Extract the [X, Y] coordinate from the center of the cell holding the provided text.  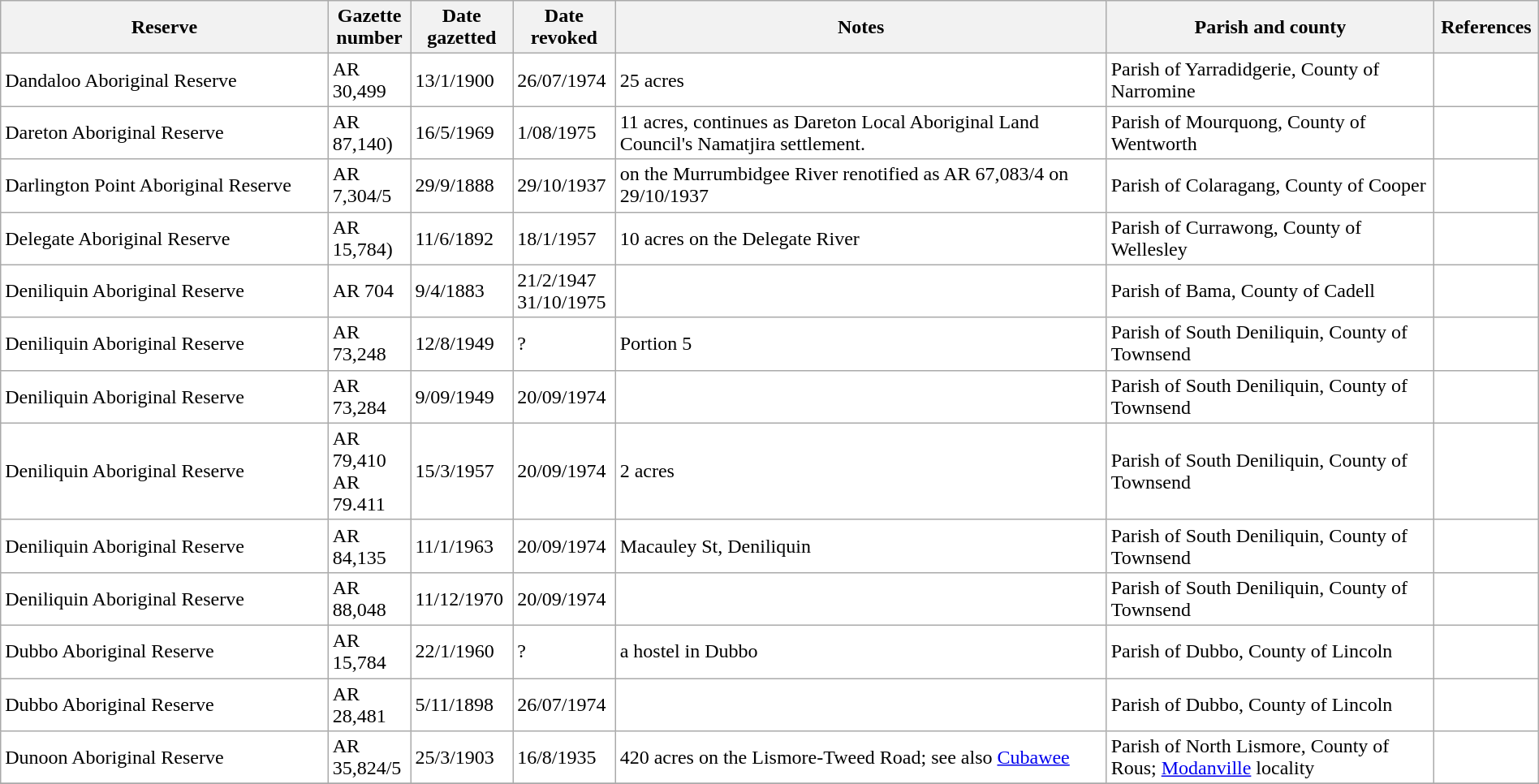
25/3/1903 [462, 758]
9/4/1883 [462, 291]
Date gazetted [462, 28]
2 acres [860, 471]
Portion 5 [860, 344]
AR 7,304/5 [369, 185]
11/12/1970 [462, 599]
Parish of Currawong, County of Wellesley [1270, 239]
25 acres [860, 80]
12/8/1949 [462, 344]
420 acres on the Lismore-Tweed Road; see also Cubawee [860, 758]
Dunoon Aboriginal Reserve [164, 758]
AR 28,481 [369, 704]
Parish of Colaragang, County of Cooper [1270, 185]
AR 15,784) [369, 239]
AR 88,048 [369, 599]
Parish and county [1270, 28]
AR 30,499 [369, 80]
Parish of Yarradidgerie, County of Narromine [1270, 80]
11/6/1892 [462, 239]
AR 73,248 [369, 344]
9/09/1949 [462, 396]
Dareton Aboriginal Reserve [164, 133]
29/9/1888 [462, 185]
AR 15,784 [369, 651]
Macauley St, Deniliquin [860, 545]
5/11/1898 [462, 704]
Delegate Aboriginal Reserve [164, 239]
29/10/1937 [565, 185]
18/1/1957 [565, 239]
Notes [860, 28]
AR 79,410AR 79.411 [369, 471]
Date revoked [565, 28]
11 acres, continues as Dareton Local Aboriginal Land Council's Namatjira settlement. [860, 133]
Parish of Bama, County of Cadell [1270, 291]
AR 704 [369, 291]
Parish of Mourquong, County of Wentworth [1270, 133]
Darlington Point Aboriginal Reserve [164, 185]
Dandaloo Aboriginal Reserve [164, 80]
a hostel in Dubbo [860, 651]
AR 84,135 [369, 545]
16/5/1969 [462, 133]
10 acres on the Delegate River [860, 239]
Parish of North Lismore, County of Rous; Modanville locality [1270, 758]
1/08/1975 [565, 133]
AR 73,284 [369, 396]
22/1/1960 [462, 651]
11/1/1963 [462, 545]
21/2/194731/10/1975 [565, 291]
AR 35,824/5 [369, 758]
15/3/1957 [462, 471]
16/8/1935 [565, 758]
Gazette number [369, 28]
AR 87,140) [369, 133]
References [1487, 28]
on the Murrumbidgee River renotified as AR 67,083/4 on 29/10/1937 [860, 185]
13/1/1900 [462, 80]
Reserve [164, 28]
